Scan for the cell matching the given text and deliver its (X, Y) coordinate at center. 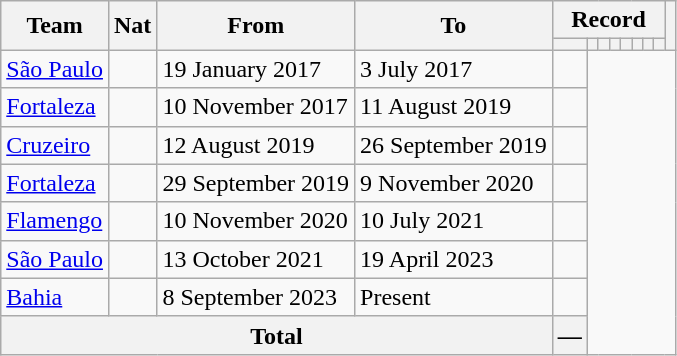
12 August 2019 (256, 145)
8 September 2023 (256, 297)
9 November 2020 (454, 183)
Present (454, 297)
19 January 2017 (256, 69)
Total (277, 335)
Flamengo (55, 221)
3 July 2017 (454, 69)
10 November 2017 (256, 107)
From (256, 26)
13 October 2021 (256, 259)
Record (608, 20)
Team (55, 26)
Cruzeiro (55, 145)
11 August 2019 (454, 107)
19 April 2023 (454, 259)
To (454, 26)
10 July 2021 (454, 221)
— (570, 335)
29 September 2019 (256, 183)
10 November 2020 (256, 221)
26 September 2019 (454, 145)
Bahia (55, 297)
Nat (132, 26)
